Return [x, y] of the center of cell containing provided text 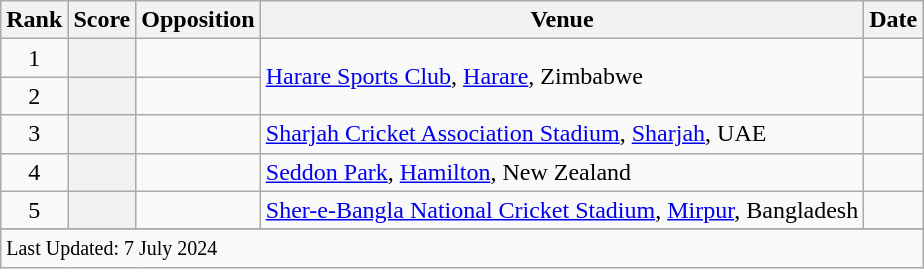
Seddon Park, Hamilton, New Zealand [562, 172]
2 [34, 96]
Score [102, 20]
Date [894, 20]
Harare Sports Club, Harare, Zimbabwe [562, 77]
5 [34, 210]
Sher-e-Bangla National Cricket Stadium, Mirpur, Bangladesh [562, 210]
Rank [34, 20]
3 [34, 134]
Last Updated: 7 July 2024 [462, 248]
4 [34, 172]
Sharjah Cricket Association Stadium, Sharjah, UAE [562, 134]
1 [34, 58]
Opposition [198, 20]
Venue [562, 20]
